Pinpoint the cell where the given text exists, returning its (x, y) midpoint coordinate. 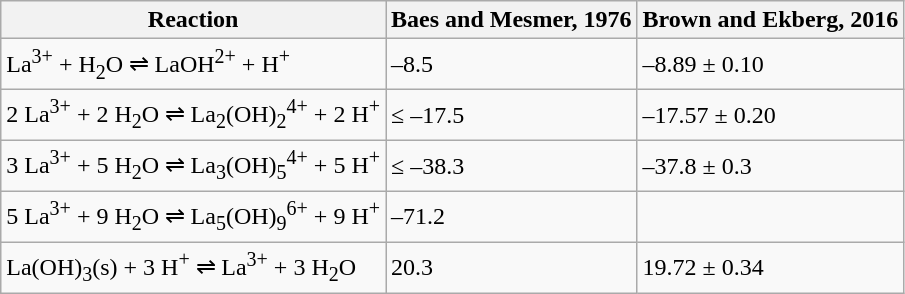
–8.89 ± 0.10 (770, 64)
3 La3+ + 5 H2O ⇌ La3(OH)54+ + 5 H+ (194, 166)
–71.2 (512, 216)
20.3 (512, 268)
Reaction (194, 20)
–8.5 (512, 64)
La(OH)3(s) + 3 H+ ⇌ La3+ + 3 H2O (194, 268)
–17.57 ± 0.20 (770, 116)
≤ –17.5 (512, 116)
19.72 ± 0.34 (770, 268)
Baes and Mesmer, 1976 (512, 20)
Brown and Ekberg, 2016 (770, 20)
–37.8 ± 0.3 (770, 166)
5 La3+ + 9 H2O ⇌ La5(OH)96+ + 9 H+ (194, 216)
La3+ + H2O ⇌ LaOH2+ + H+ (194, 64)
2 La3+ + 2 H2O ⇌ La2(OH)24+ + 2 H+ (194, 116)
≤ –38.3 (512, 166)
